Provide the [x, y] coordinate of the cell's center where the given text is located.  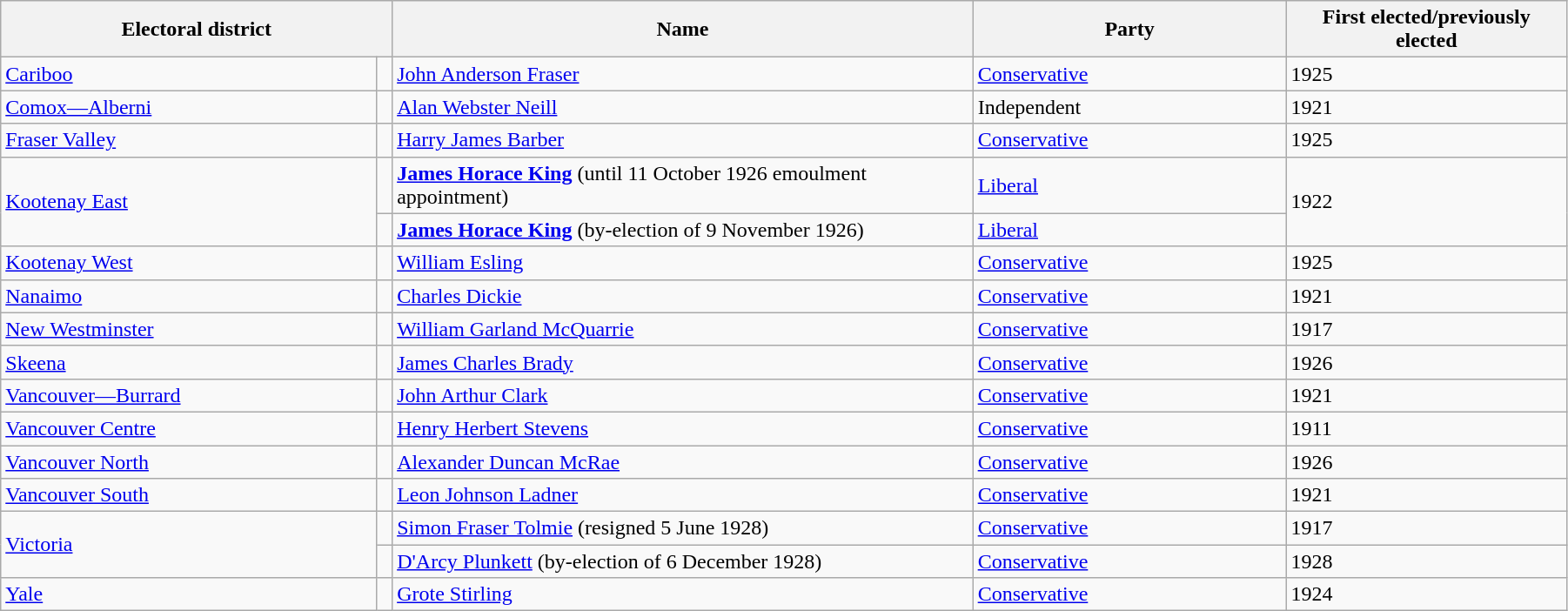
Kootenay West [189, 263]
First elected/previously elected [1426, 30]
Simon Fraser Tolmie (resigned 5 June 1928) [683, 528]
New Westminster [189, 329]
Vancouver South [189, 495]
Kootenay East [189, 202]
William Esling [683, 263]
Victoria [189, 545]
Vancouver North [189, 462]
Grote Stirling [683, 594]
Yale [189, 594]
James Charles Brady [683, 362]
William Garland McQuarrie [683, 329]
Skeena [189, 362]
1922 [1426, 202]
Electoral district [197, 30]
Leon Johnson Ladner [683, 495]
Alexander Duncan McRae [683, 462]
D'Arcy Plunkett (by-election of 6 December 1928) [683, 561]
Alan Webster Neill [683, 107]
Cariboo [189, 74]
1928 [1426, 561]
Vancouver—Burrard [189, 395]
Vancouver Centre [189, 428]
Party [1129, 30]
John Arthur Clark [683, 395]
1911 [1426, 428]
James Horace King (by-election of 9 November 1926) [683, 230]
Comox—Alberni [189, 107]
John Anderson Fraser [683, 74]
Fraser Valley [189, 140]
James Horace King (until 11 October 1926 emoulment appointment) [683, 185]
Henry Herbert Stevens [683, 428]
Name [683, 30]
Charles Dickie [683, 296]
Independent [1129, 107]
Harry James Barber [683, 140]
1924 [1426, 594]
Nanaimo [189, 296]
